Return the (X, Y) coordinate for the center point of the cell that contains the specified text.  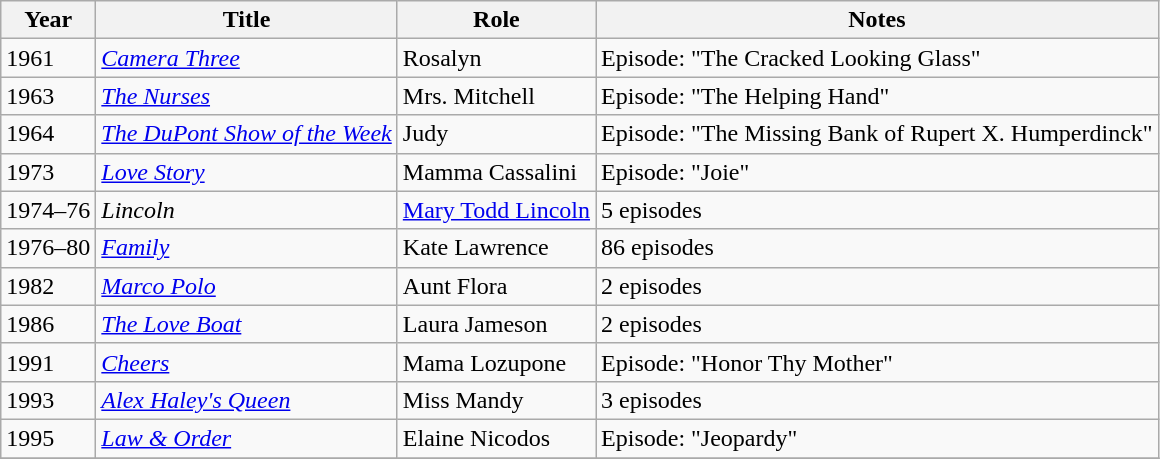
1991 (48, 362)
1964 (48, 134)
3 episodes (878, 400)
Rosalyn (496, 58)
Episode: "The Cracked Looking Glass" (878, 58)
Lincoln (246, 210)
Episode: "Honor Thy Mother" (878, 362)
Mrs. Mitchell (496, 96)
1986 (48, 324)
Episode: "Jeopardy" (878, 438)
Family (246, 248)
Miss Mandy (496, 400)
The DuPont Show of the Week (246, 134)
Mary Todd Lincoln (496, 210)
Judy (496, 134)
Alex Haley's Queen (246, 400)
Mamma Cassalini (496, 172)
The Nurses (246, 96)
Episode: "The Helping Hand" (878, 96)
Camera Three (246, 58)
Mama Lozupone (496, 362)
Kate Lawrence (496, 248)
Aunt Flora (496, 286)
1963 (48, 96)
Title (246, 20)
Laura Jameson (496, 324)
1993 (48, 400)
1995 (48, 438)
1973 (48, 172)
1961 (48, 58)
Elaine Nicodos (496, 438)
Notes (878, 20)
86 episodes (878, 248)
The Love Boat (246, 324)
Year (48, 20)
Cheers (246, 362)
1976–80 (48, 248)
Role (496, 20)
Marco Polo (246, 286)
Law & Order (246, 438)
1974–76 (48, 210)
Episode: "Joie" (878, 172)
1982 (48, 286)
5 episodes (878, 210)
Episode: "The Missing Bank of Rupert X. Humperdinck" (878, 134)
Love Story (246, 172)
